Return (x, y) of the center of cell containing provided text 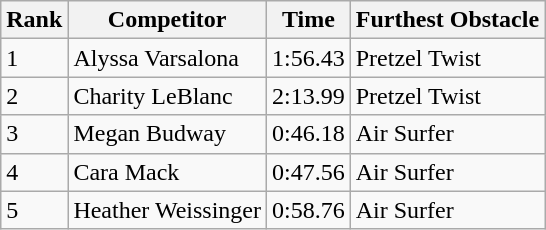
Charity LeBlanc (168, 96)
Alyssa Varsalona (168, 58)
1:56.43 (308, 58)
2 (34, 96)
5 (34, 210)
3 (34, 134)
Heather Weissinger (168, 210)
Rank (34, 20)
0:58.76 (308, 210)
2:13.99 (308, 96)
Competitor (168, 20)
Megan Budway (168, 134)
1 (34, 58)
Time (308, 20)
0:47.56 (308, 172)
Furthest Obstacle (447, 20)
Cara Mack (168, 172)
0:46.18 (308, 134)
4 (34, 172)
